Output the (X, Y) coordinate of the center of the cell containing the given text.  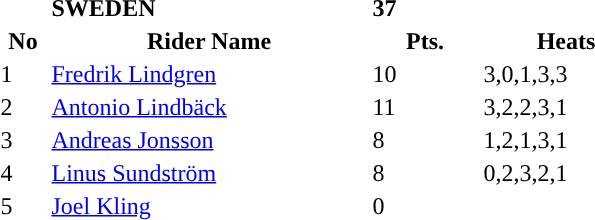
Pts. (425, 41)
Andreas Jonsson (209, 140)
Antonio Lindbäck (209, 107)
Fredrik Lindgren (209, 74)
11 (425, 107)
Linus Sundström (209, 173)
10 (425, 74)
Rider Name (209, 41)
